Find where the given text appears and provide that cell's center as (x, y) coordinate. 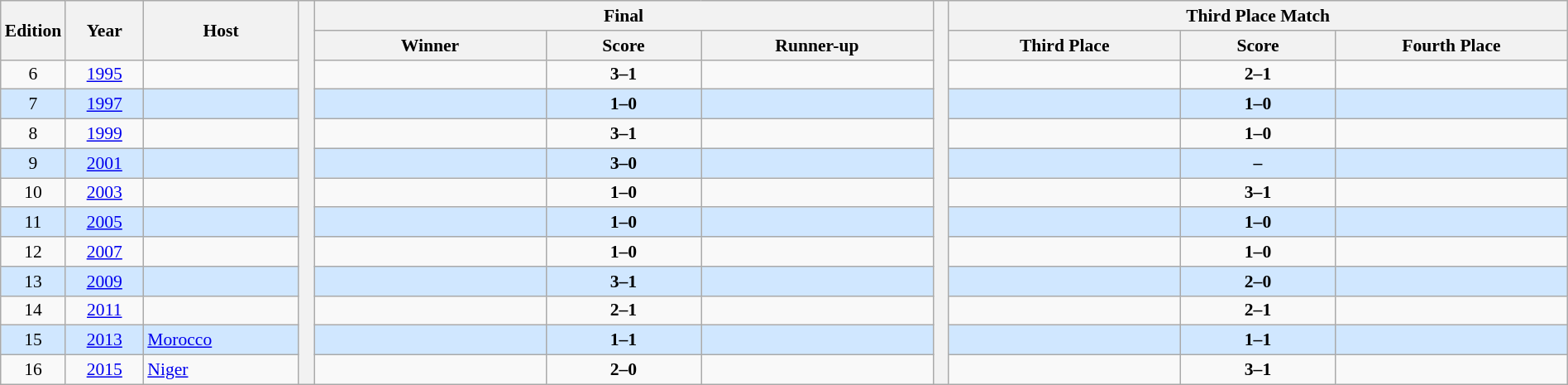
2003 (104, 193)
Third Place (1064, 46)
2005 (104, 223)
Runner-up (817, 46)
2007 (104, 252)
7 (33, 104)
15 (33, 340)
1999 (104, 134)
– (1257, 163)
14 (33, 310)
Edition (33, 30)
Winner (430, 46)
1995 (104, 75)
Morocco (221, 340)
Third Place Match (1258, 16)
Final (624, 16)
2013 (104, 340)
1997 (104, 104)
Niger (221, 370)
2015 (104, 370)
10 (33, 193)
Fourth Place (1452, 46)
11 (33, 223)
Year (104, 30)
2001 (104, 163)
2011 (104, 310)
13 (33, 282)
9 (33, 163)
16 (33, 370)
12 (33, 252)
2009 (104, 282)
Host (221, 30)
6 (33, 75)
8 (33, 134)
3–0 (624, 163)
